Return (X, Y) of the center of cell containing provided text 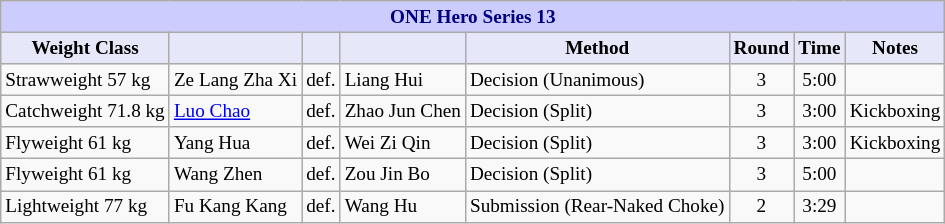
Wang Hu (402, 206)
Strawweight 57 kg (86, 80)
Wang Zhen (235, 175)
Yang Hua (235, 143)
Zou Jin Bo (402, 175)
2 (762, 206)
Submission (Rear-Naked Choke) (597, 206)
Method (597, 48)
Fu Kang Kang (235, 206)
Time (820, 48)
Catchweight 71.8 kg (86, 111)
3:29 (820, 206)
Zhao Jun Chen (402, 111)
Weight Class (86, 48)
Luo Chao (235, 111)
Liang Hui (402, 80)
Round (762, 48)
Notes (895, 48)
ONE Hero Series 13 (473, 17)
Wei Zi Qin (402, 143)
Lightweight 77 kg (86, 206)
Ze Lang Zha Xi (235, 80)
Decision (Unanimous) (597, 80)
